Return [x, y] of the center of cell containing provided text 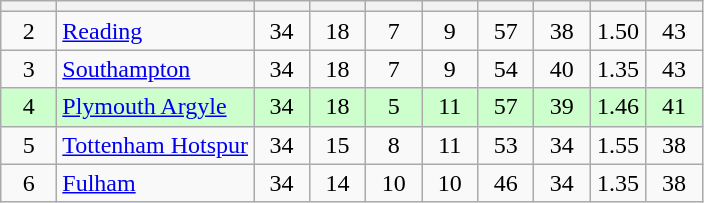
41 [674, 107]
Tottenham Hotspur [156, 145]
Reading [156, 31]
8 [394, 145]
Southampton [156, 69]
53 [506, 145]
3 [29, 69]
4 [29, 107]
1.46 [618, 107]
1.55 [618, 145]
2 [29, 31]
Fulham [156, 183]
54 [506, 69]
15 [338, 145]
Plymouth Argyle [156, 107]
40 [562, 69]
46 [506, 183]
6 [29, 183]
1.50 [618, 31]
39 [562, 107]
14 [338, 183]
